For the text-containing cell, return its midpoint in (X, Y) coordinate format. 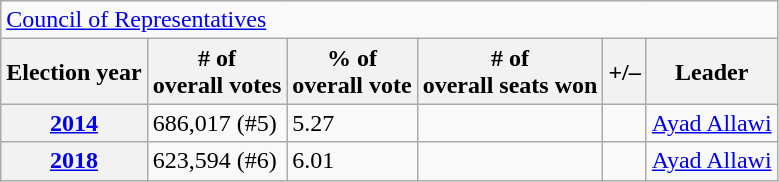
Leader (712, 72)
% ofoverall vote (352, 72)
623,594 (#6) (217, 161)
Election year (74, 72)
Council of Representatives (389, 20)
686,017 (#5) (217, 123)
# ofoverall seats won (510, 72)
2014 (74, 123)
# ofoverall votes (217, 72)
2018 (74, 161)
6.01 (352, 161)
+/– (624, 72)
5.27 (352, 123)
